Return the [x, y] coordinate for the center point of the cell that contains the specified text.  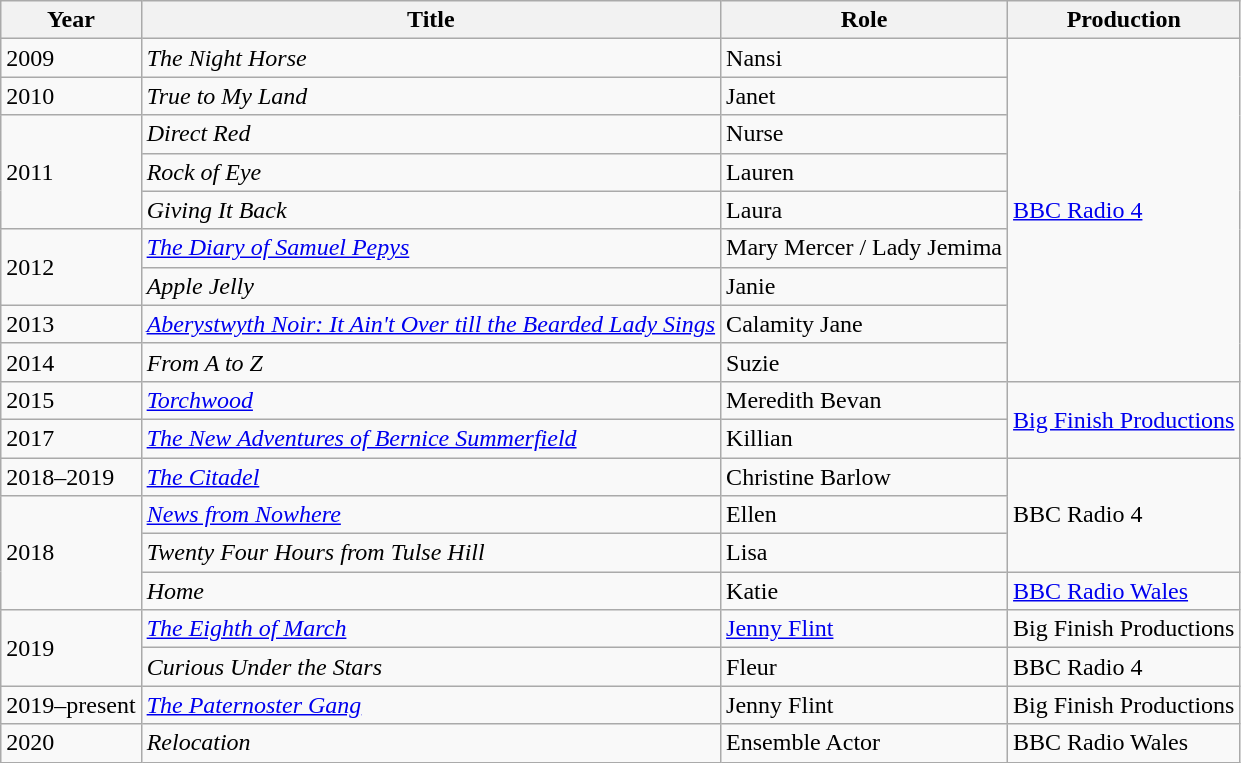
Lisa [864, 553]
2015 [71, 400]
Laura [864, 210]
Apple Jelly [430, 286]
2019 [71, 648]
Relocation [430, 743]
Rock of Eye [430, 172]
2020 [71, 743]
2013 [71, 324]
Katie [864, 591]
Year [71, 20]
The Night Horse [430, 58]
Janet [864, 96]
Production [1124, 20]
Meredith Bevan [864, 400]
Curious Under the Stars [430, 667]
Fleur [864, 667]
2009 [71, 58]
From A to Z [430, 362]
Aberystwyth Noir: It Ain't Over till the Bearded Lady Sings [430, 324]
Nansi [864, 58]
Torchwood [430, 400]
Direct Red [430, 134]
The Paternoster Gang [430, 705]
Calamity Jane [864, 324]
The Diary of Samuel Pepys [430, 248]
Janie [864, 286]
True to My Land [430, 96]
2014 [71, 362]
Role [864, 20]
The Eighth of March [430, 629]
2017 [71, 438]
Twenty Four Hours from Tulse Hill [430, 553]
Mary Mercer / Lady Jemima [864, 248]
2018–2019 [71, 477]
Lauren [864, 172]
2019–present [71, 705]
The Citadel [430, 477]
Suzie [864, 362]
Ensemble Actor [864, 743]
2018 [71, 553]
2010 [71, 96]
2012 [71, 267]
Giving It Back [430, 210]
Ellen [864, 515]
Killian [864, 438]
Christine Barlow [864, 477]
Home [430, 591]
News from Nowhere [430, 515]
Nurse [864, 134]
The New Adventures of Bernice Summerfield [430, 438]
2011 [71, 172]
Title [430, 20]
